Provide the [x, y] coordinate of the cell's center where the given text is located.  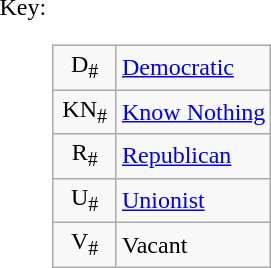
Vacant [193, 245]
Democratic [193, 67]
D# [85, 67]
V# [85, 245]
KN# [85, 112]
Know Nothing [193, 112]
U# [85, 200]
R# [85, 156]
Unionist [193, 200]
Republican [193, 156]
